From the cell containing the given text, extract its center point as (x, y) coordinate. 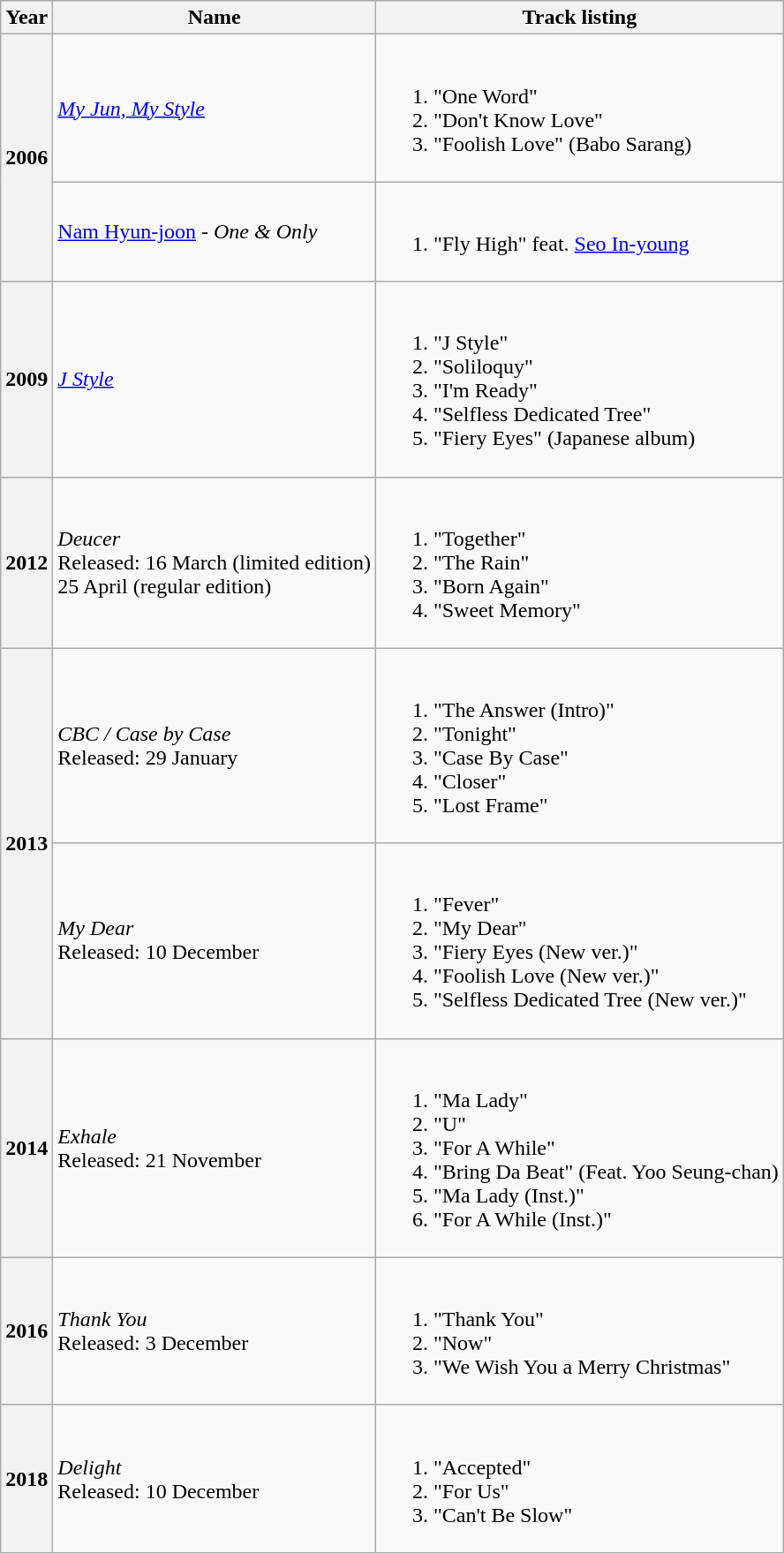
DeucerReleased: 16 March (limited edition) 25 April (regular edition) (215, 562)
2013 (26, 843)
2014 (26, 1148)
DelightReleased: 10 December (215, 1478)
ExhaleReleased: 21 November (215, 1148)
"Ma Lady""U""For A While""Bring Da Beat" (Feat. Yoo Seung-chan)"Ma Lady (Inst.)""For A While (Inst.)" (579, 1148)
Track listing (579, 18)
2006 (26, 158)
"The Answer (Intro)""Tonight""Case By Case""Closer""Lost Frame" (579, 745)
2016 (26, 1331)
J Style (215, 380)
"Fly High" feat. Seo In-young (579, 231)
Year (26, 18)
"Accepted""For Us""Can't Be Slow" (579, 1478)
2012 (26, 562)
CBC / Case by CaseReleased: 29 January (215, 745)
Thank YouReleased: 3 December (215, 1331)
My DearReleased: 10 December (215, 941)
My Jun, My Style (215, 108)
"Thank You""Now""We Wish You a Merry Christmas" (579, 1331)
2018 (26, 1478)
"One Word""Don't Know Love""Foolish Love" (Babo Sarang) (579, 108)
"Together""The Rain""Born Again""Sweet Memory" (579, 562)
Name (215, 18)
2009 (26, 380)
"J Style""Soliloquy""I'm Ready""Selfless Dedicated Tree""Fiery Eyes" (Japanese album) (579, 380)
Nam Hyun-joon - One & Only (215, 231)
"Fever""My Dear""Fiery Eyes (New ver.)""Foolish Love (New ver.)""Selfless Dedicated Tree (New ver.)" (579, 941)
